Find where the given text appears and provide that cell's center as (X, Y) coordinate. 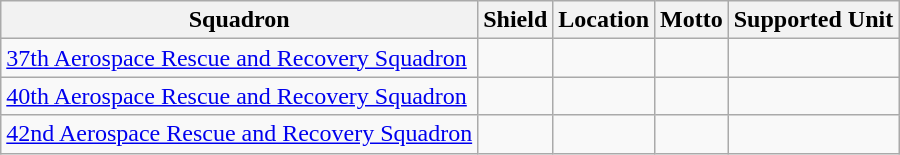
Shield (516, 20)
Supported Unit (813, 20)
42nd Aerospace Rescue and Recovery Squadron (240, 134)
Motto (692, 20)
37th Aerospace Rescue and Recovery Squadron (240, 58)
40th Aerospace Rescue and Recovery Squadron (240, 96)
Squadron (240, 20)
Location (604, 20)
